Capture the cell that displays the provided text and extract its [X, Y] central coordinate. 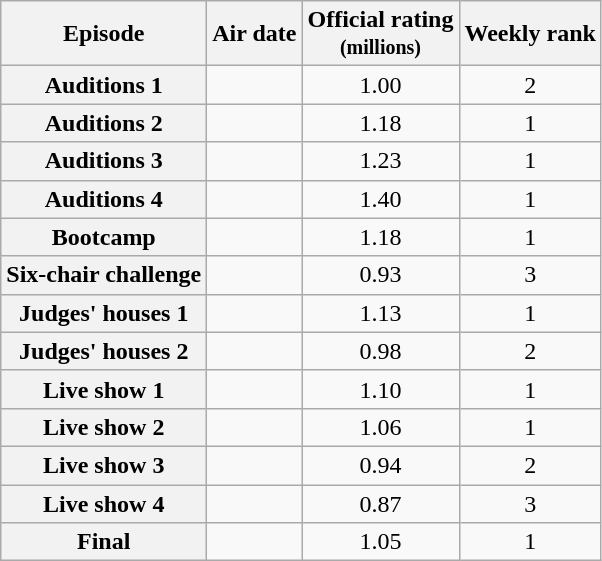
Judges' houses 2 [104, 351]
1.13 [380, 313]
1.10 [380, 389]
Judges' houses 1 [104, 313]
Auditions 2 [104, 123]
Auditions 4 [104, 199]
Six-chair challenge [104, 275]
0.98 [380, 351]
Weekly rank [530, 34]
Air date [254, 34]
1.40 [380, 199]
Live show 1 [104, 389]
0.94 [380, 465]
Official rating(millions) [380, 34]
1.06 [380, 427]
Live show 4 [104, 503]
Bootcamp [104, 237]
Auditions 1 [104, 85]
Final [104, 542]
1.23 [380, 161]
Live show 2 [104, 427]
Episode [104, 34]
0.87 [380, 503]
Live show 3 [104, 465]
0.93 [380, 275]
Auditions 3 [104, 161]
1.05 [380, 542]
1.00 [380, 85]
